From the cell containing the given text, extract its center point as [x, y] coordinate. 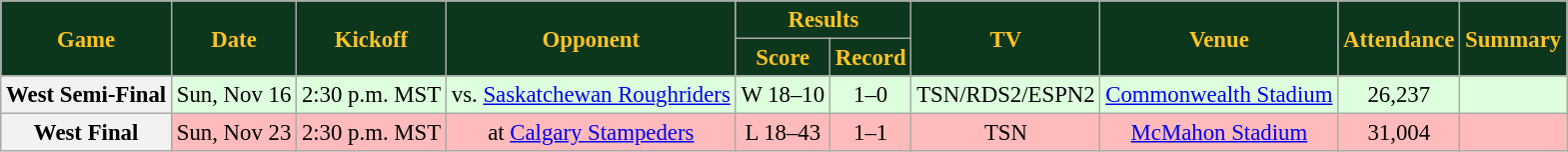
vs. Saskatchewan Roughriders [591, 95]
Game [86, 38]
Date [234, 38]
West Final [86, 133]
TV [1005, 38]
Opponent [591, 38]
McMahon Stadium [1219, 133]
31,004 [1399, 133]
West Semi-Final [86, 95]
26,237 [1399, 95]
Kickoff [372, 38]
Score [783, 58]
1–1 [869, 133]
TSN [1005, 133]
Commonwealth Stadium [1219, 95]
Results [823, 20]
1–0 [869, 95]
W 18–10 [783, 95]
Venue [1219, 38]
Record [869, 58]
Sun, Nov 23 [234, 133]
Attendance [1399, 38]
Summary [1513, 38]
at Calgary Stampeders [591, 133]
Sun, Nov 16 [234, 95]
TSN/RDS2/ESPN2 [1005, 95]
L 18–43 [783, 133]
